Detect which cell encompasses the target text, then output its [X, Y] center coordinate. 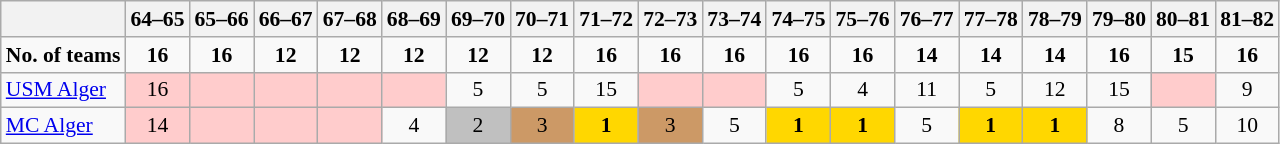
74–75 [798, 19]
70–71 [542, 19]
80–81 [1183, 19]
75–76 [863, 19]
9 [1247, 90]
USM Alger [64, 90]
10 [1247, 126]
11 [927, 90]
81–82 [1247, 19]
64–65 [157, 19]
67–68 [350, 19]
No. of teams [64, 55]
71–72 [606, 19]
68–69 [414, 19]
8 [1119, 126]
78–79 [1055, 19]
66–67 [286, 19]
76–77 [927, 19]
79–80 [1119, 19]
72–73 [670, 19]
2 [478, 126]
65–66 [221, 19]
73–74 [734, 19]
69–70 [478, 19]
77–78 [991, 19]
MC Alger [64, 126]
